Determine the [x, y] coordinate at the center of the cell enclosing the given text.  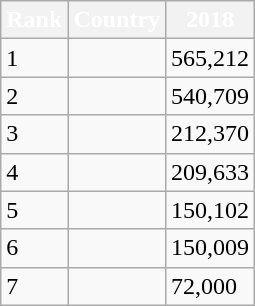
2018 [210, 20]
5 [34, 210]
565,212 [210, 58]
150,102 [210, 210]
1 [34, 58]
7 [34, 286]
Country [117, 20]
Rank [34, 20]
212,370 [210, 134]
209,633 [210, 172]
4 [34, 172]
6 [34, 248]
540,709 [210, 96]
2 [34, 96]
72,000 [210, 286]
150,009 [210, 248]
3 [34, 134]
